Scan for the cell matching the given text and deliver its [X, Y] coordinate at center. 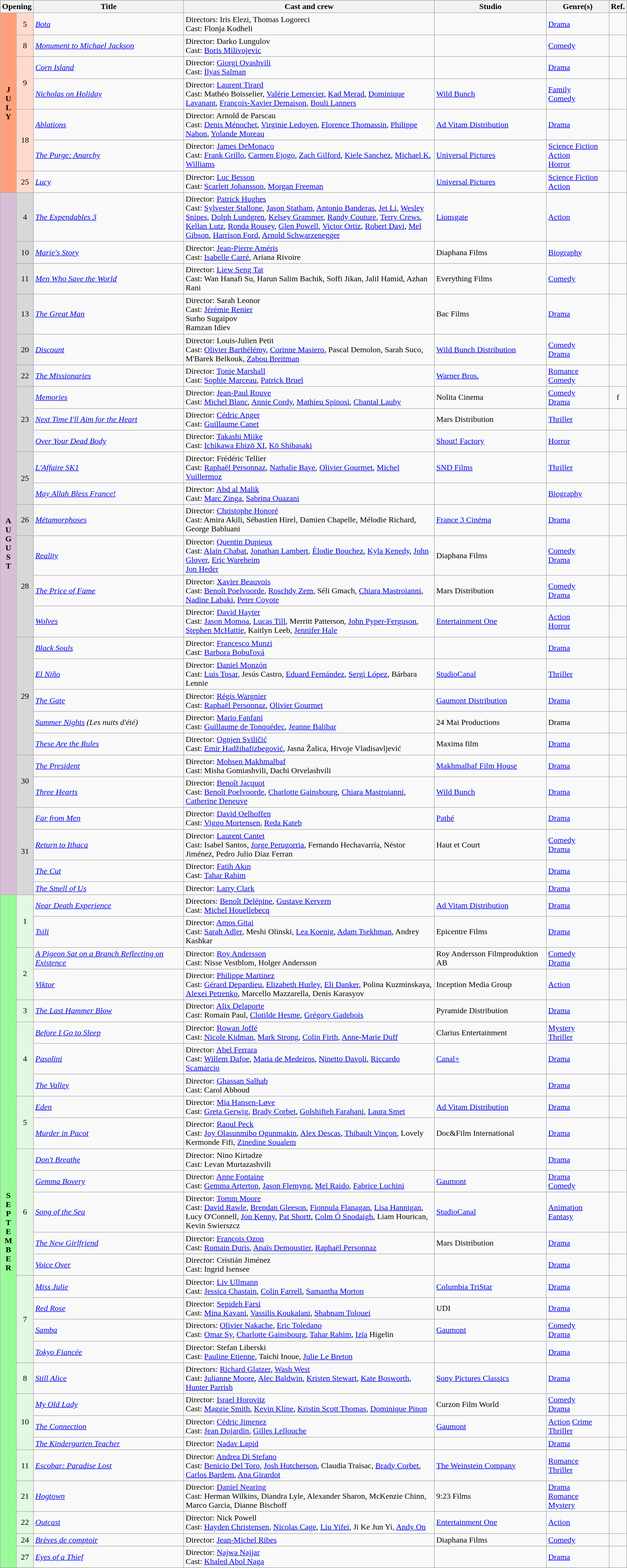
Miss Julie [109, 1286]
Doc&Film International [490, 1133]
Director: Cédric Jimenez Cast: Jean Dujardin, Gilles Lellouche [309, 1426]
f [618, 398]
The Purge: Anarchy [109, 155]
26 [25, 520]
Samba [109, 1330]
SND Films [490, 467]
27 [25, 1557]
Warner Bros. [490, 376]
Men Who Save the World [109, 279]
Wild Bunch Distribution [490, 350]
Director: Fatih Akın Cast: Tahar Rahim [309, 871]
Director: Laurent Tirard Cast: Mathéo Boisselier, Valérie Lemercier, Kad Merad, Dominique Lavanant, François-Xavier Demaison, Bouli Lanners [309, 94]
The Expendables 3 [109, 217]
Eden [109, 1107]
Director: Jean-Pierre Améris Cast: Isabelle Carré, Ariana Rivoire [309, 252]
Hogtown [109, 1496]
Summer Nights (Les nuits d'été) [109, 722]
Viktor [109, 984]
Director: Abd al Malik Cast: Marc Zinga, Sabrina Ouazani [309, 494]
9 [25, 83]
Ref. [618, 7]
23 [25, 419]
Curzon Film World [490, 1404]
UDI [490, 1309]
Haut et Court [490, 845]
6 [25, 1212]
Roy Andersson Filmproduktion AB [490, 958]
Director: Najwa Najjar Cast: Khaled Abol Naga [309, 1557]
Canal+ [490, 1059]
Corn Island [109, 68]
Director: Christophe Honoré Cast: Amira Akili, Sébastien Hirel, Damien Chapelle, Mélodie Richard, George Babluani [309, 520]
Director: François Ozon Cast: Romain Duris, Anaïs Demoustier, Raphaël Personnaz [309, 1243]
Director: Daniel Nearing Cast: Herman Wilkins, Diandra Lyle, Alexander Sharon, McKenzie Chinn, Marco Garcia, Dianne Bischoff [309, 1496]
A Pigeon Sat on a Branch Reflecting on Existence [109, 958]
Maxima film [490, 744]
The New Girlfriend [109, 1243]
Inception Media Group [490, 984]
24 Mai Productions [490, 722]
Tsili [109, 932]
Marie's Story [109, 252]
Director: Israel Horovitz Cast: Maggie Smith, Kevin Kline, Kristin Scott Thomas, Dominique Pinon [309, 1404]
Directors: Olivier Nakache, Eric Toledano Cast: Omar Sy, Charlotte Gainsbourg, Tahar Rahim, Izïa Higelin [309, 1330]
L'Affaire SK1 [109, 467]
Memories [109, 398]
Director: Jean-Paul Rouve Cast: Michel Blanc, Annie Cordy, Mathieu Spinosi, Chantal Lauby [309, 398]
Director: David Oelhoffen Cast: Viggo Mortensen, Reda Kateb [309, 818]
Song of the Sea [109, 1212]
Return to Ithaca [109, 845]
The Connection [109, 1426]
Monument to Michael Jackson [109, 46]
The Cut [109, 871]
Director: Larry Clark [309, 888]
Science Fiction Action Horror [577, 155]
Director: Quentin Dupieux Cast: Alain Chabat, Jonathan Lambert, Élodie Bouchez, Kyla Kenedy, John Glover, Eric WareheimJon Heder [309, 555]
El Niño [109, 674]
2 [25, 974]
Title [109, 7]
The Smell of Us [109, 888]
Family Comedy [577, 94]
Director: Amos Gitai Cast: Sarah Adler, Meshi Olinski, Lea Koenig, Adam Tsekhman, Andrey Kashkar [309, 932]
Escobar: Paradise Lost [109, 1465]
29 [25, 696]
Director: Abel Ferrara Cast: Willem Dafoe, Maria de Medeiros, Ninetto Davoli, Riccardo Scamarcio [309, 1059]
Lionsgate [490, 217]
Discount [109, 350]
Gaumont Distribution [490, 700]
Bac Films [490, 314]
Director: Andrea Di Stefano Cast: Benicio Del Toro, Josh Hutcherson, Claudia Traisac, Brady Corbet, Carlos Bardem, Ana Girardot [309, 1465]
Animation Fantasy [577, 1212]
Brèves de comptoir [109, 1540]
Tokyo Fiancée [109, 1352]
18 [25, 140]
Columbia TriStar [490, 1286]
Directors: Richard Glatzer, Wash West Cast: Julianne Moore, Alec Baldwin, Kristen Stewart, Kate Bosworth, Hunter Parrish [309, 1378]
21 [25, 1496]
Director: Luc Besson Cast: Scarlett Johansson, Morgan Freeman [309, 181]
Over Your Dead Body [109, 441]
Murder in Pacot [109, 1133]
24 [25, 1540]
Director: Rowan Joffé Cast: Nicole Kidman, Mark Strong, Colin Firth, Anne-Marie Duff [309, 1033]
Métamorphoses [109, 520]
Three Hearts [109, 792]
31 [25, 851]
Reality [109, 555]
The Missionaries [109, 376]
Black Souls [109, 648]
Clarius Entertainment [490, 1033]
The Weinstein Company [490, 1465]
Director: David Hayter Cast: Jason Momoa, Lucas Till, Merritt Patterson, John Pyper-Ferguson, Stephen McHattie, Kaitlyn Leeb, Jennifer Hale [309, 621]
Ablations [109, 125]
30 [25, 781]
Voice Over [109, 1265]
Directors: Iris Elezi, Thomas Logoreci Cast: Flonja Kodheli [309, 24]
3 [25, 1011]
Director: Francesco Munzi Cast: Barbora Bobuľová [309, 648]
Bota [109, 24]
The Gate [109, 700]
Mystery Thriller [577, 1033]
Director: Mia Hansen-Løve Cast: Greta Gerwig, Brady Corbet, Golshifteh Farahani, Laura Smet [309, 1107]
Nolita Cinema [490, 398]
Director: Jean-Michel Ribes [309, 1540]
Near Death Experience [109, 905]
Red Rose [109, 1309]
Cast and crew [309, 7]
The Kindergarten Teacher [109, 1443]
Far from Men [109, 818]
20 [25, 350]
Director: Raoul Peck Cast: Joy Olasunmibo Ogunmakin, Alex Descas, Thibault Vinçon, Lovely Kermonde Fifi, Zinedine Soualem [309, 1133]
Gemma Bovery [109, 1181]
Director: Darko Lungulov Cast: Boris Milivojevic [309, 46]
Director: Régis Wargnier Cast: Raphaël Personnaz, Olivier Gourmet [309, 700]
Director: Nino Kirtadze Cast: Levan Murtazashvili [309, 1159]
Romance Thriller [577, 1465]
28 [25, 586]
SEPTEMBER [9, 1231]
Director: Xavier Beauvois Cast: Benoît Poelvoorde, Roschdy Zem, Séli Gmach, Chiara Mastroianni, Nadine Labaki, Peter Coyote [309, 591]
Pathé [490, 818]
Lucy [109, 181]
Director: James DeMonaco Cast: Frank Grillo, Carmen Ejogo, Zach Gilford, Kiele Sanchez, Michael K. Williams [309, 155]
Director: Giorgi Ovashvili Cast: İlyas Salman [309, 68]
Director: Sarah Leonor Cast: Jérémie Renier Surho Sugaipov Ramzan Idiev [309, 314]
Studio [490, 7]
Pyramide Distribution [490, 1011]
Director: Nadav Lapid [309, 1443]
Director: Ognjen Sviličić Cast: Emir Hadžihafizbegović, Jasna Žalica, Hrvoje Vladisavljević [309, 744]
Epicentre Films [490, 932]
Director: Tonie Marshall Cast: Sophie Marceau, Patrick Bruel [309, 376]
Romance Comedy [577, 376]
Director: Benoît Jacquot Cast: Benoît Poelvoorde, Charlotte Gainsbourg, Chiara Mastroianni, Catherine Deneuve [309, 792]
Don't Breathe [109, 1159]
Makhmalbaf Film House [490, 765]
Director: Frédéric Tellier Cast: Raphaël Personnaz, Nathalie Baye, Olivier Gourmet, Michel Vuillermoz [309, 467]
Director: Laurent Cantet Cast: Isabel Santos, Jorge Perugorria, Fernando Hechavarría, Néstor Jiménez, Pedro Julio Díaz Ferran [309, 845]
Science Fiction Action [577, 181]
JULY [9, 103]
Action Horror [577, 621]
Director: Mohsen Makhmalbaf Cast: Misha Gomiashvili, Dachi Orvelashvili [309, 765]
Director: Roy Andersson Cast: Nisse Vestblom, Holger Andersson [309, 958]
Director: Anne Fontaine Cast: Gemma Arterton, Jason Flemyng, Mel Raido, Fabrice Luchini [309, 1181]
Directors: Benoît Delépine, Gustave Kervern Cast: Michel Houellebecq [309, 905]
Director: Nick Powell Cast: Hayden Christensen, Nicolas Cage, Liu Yifei, Ji Ke Jun Yi, Andy On [309, 1522]
My Old Lady [109, 1404]
Horror [577, 441]
The Price of Fame [109, 591]
Nicholas on Holiday [109, 94]
Director: Louis-Julien Petit Cast: Olivier Barthélémy, Corinne Masiero, Pascal Demolon, Sarah Suco, M'Barek Belkouk, Zabou Breitman [309, 350]
Genre(s) [577, 7]
Director: Sepideh Farsi Cast: Mina Kavani, Vassilis Koukalani, Shabnam Tolouei [309, 1309]
Opening [17, 7]
13 [25, 314]
May Allah Bless France! [109, 494]
Director: Cédric Anger Cast: Guillaume Canet [309, 419]
Shout! Factory [490, 441]
The Last Hammer Blow [109, 1011]
Before I Go to Sleep [109, 1033]
Director: Liv Ullmann Cast: Jessica Chastain, Colin Farrell, Samantha Morton [309, 1286]
Drama Romance Mystery [577, 1496]
Director: Mario Fanfani Cast: Guillaume de Tonquédec, Jeanne Balibar [309, 722]
Eyes of a Thief [109, 1557]
AUGUST [9, 544]
Director: Cristián Jiménez Cast: Ingrid Isensee [309, 1265]
Next Time I'll Aim for the Heart [109, 419]
1 [25, 921]
Wolves [109, 621]
Drama Comedy [577, 1181]
The President [109, 765]
Director: Ghassan Salhab Cast: Carol Abboud [309, 1085]
France 3 Cinéma [490, 520]
7 [25, 1319]
Director: Alix Delaporte Cast: Romain Paul, Clotilde Hesme, Grégory Gadebois [309, 1011]
Director: Takashi Miike Cast: Ichikawa Ebizō XI, Kō Shibasaki [309, 441]
Action Crime Thriller [577, 1426]
These Are the Rules [109, 744]
The Great Man [109, 314]
Still Alice [109, 1378]
Director: Liew Seng Tat Cast: Wan Hanafi Su, Harun Salim Bachik, Soffi Jikan, Jalil Hamid, Azhan Rani [309, 279]
Director: Daniel Monzón Cast: Luis Tosar, Jesús Castro, Eduard Fernández, Sergi López, Bárbara Lennie [309, 674]
9:23 Films [490, 1496]
Everything Films [490, 279]
Director: Stefan Liberski Cast: Pauline Etienne, Taichi Inoue, Julie Le Breton [309, 1352]
The Valley [109, 1085]
Outcast [109, 1522]
Director: Arnold de Parscau Cast: Denis Ménochet, Virginie Ledoyen, Florence Thomassin, Philippe Nahon, Yolande Moreau [309, 125]
Pasolini [109, 1059]
Sony Pictures Classics [490, 1378]
